Search for the cell housing the specified text and yield its (x, y) center coordinate. 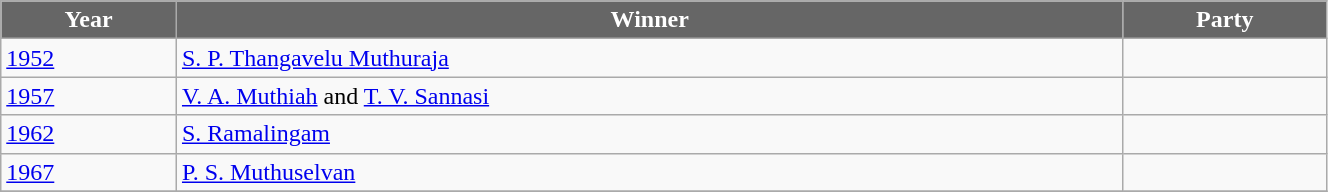
1962 (89, 134)
S. Ramalingam (650, 134)
P. S. Muthuselvan (650, 172)
S. P. Thangavelu Muthuraja (650, 58)
Party (1224, 20)
Winner (650, 20)
Year (89, 20)
1952 (89, 58)
1957 (89, 96)
V. A. Muthiah and T. V. Sannasi (650, 96)
1967 (89, 172)
